Pinpoint the cell where the given text exists, returning its (x, y) midpoint coordinate. 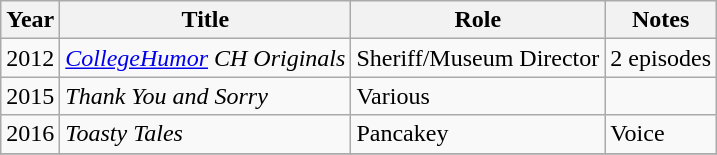
CollegeHumor CH Originals (206, 58)
Various (478, 96)
Sheriff/Museum Director (478, 58)
Year (30, 20)
2012 (30, 58)
Notes (661, 20)
2016 (30, 134)
Thank You and Sorry (206, 96)
Voice (661, 134)
Pancakey (478, 134)
2 episodes (661, 58)
Toasty Tales (206, 134)
2015 (30, 96)
Title (206, 20)
Role (478, 20)
